For the text-containing cell, return its midpoint in (x, y) coordinate format. 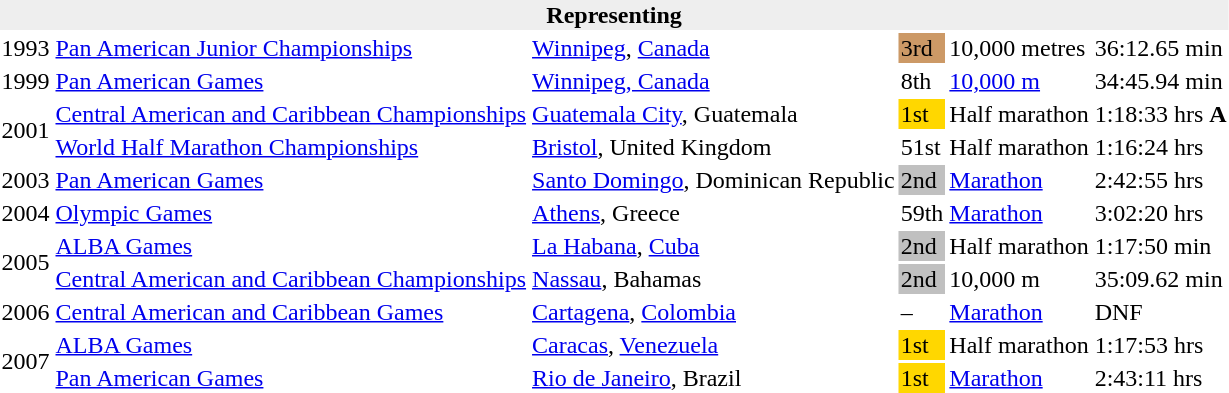
2003 (26, 180)
World Half Marathon Championships (291, 147)
Central American and Caribbean Games (291, 312)
59th (922, 213)
Santo Domingo, Dominican Republic (714, 180)
La Habana, Cuba (714, 246)
Caracas, Venezuela (714, 345)
Bristol, United Kingdom (714, 147)
Olympic Games (291, 213)
3:02:20 hrs (1160, 213)
34:45.94 min (1160, 81)
35:09.62 min (1160, 279)
DNF (1160, 312)
Athens, Greece (714, 213)
– (922, 312)
36:12.65 min (1160, 48)
2006 (26, 312)
2004 (26, 213)
1:16:24 hrs (1160, 147)
2001 (26, 130)
1:18:33 hrs A (1160, 114)
Rio de Janeiro, Brazil (714, 378)
1999 (26, 81)
2007 (26, 362)
10,000 metres (1019, 48)
Representing (614, 15)
Pan American Junior Championships (291, 48)
8th (922, 81)
Nassau, Bahamas (714, 279)
3rd (922, 48)
51st (922, 147)
Guatemala City, Guatemala (714, 114)
1:17:53 hrs (1160, 345)
2:43:11 hrs (1160, 378)
2:42:55 hrs (1160, 180)
2005 (26, 262)
1:17:50 min (1160, 246)
Cartagena, Colombia (714, 312)
1993 (26, 48)
